Extract the [X, Y] coordinate from the center of the cell holding the provided text.  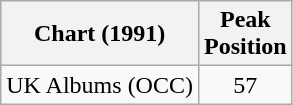
UK Albums (OCC) [100, 85]
PeakPosition [245, 34]
57 [245, 85]
Chart (1991) [100, 34]
